Identify which cell holds the provided text, then report its [X, Y] central coordinate. 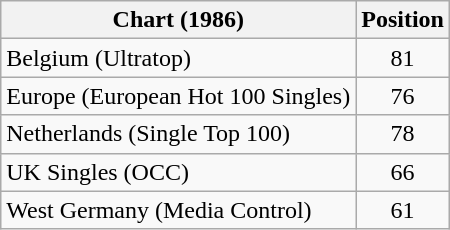
Chart (1986) [178, 20]
Europe (European Hot 100 Singles) [178, 96]
Belgium (Ultratop) [178, 58]
Netherlands (Single Top 100) [178, 134]
66 [403, 172]
UK Singles (OCC) [178, 172]
81 [403, 58]
76 [403, 96]
West Germany (Media Control) [178, 210]
Position [403, 20]
61 [403, 210]
78 [403, 134]
